Identify which cell holds the provided text, then report its [x, y] central coordinate. 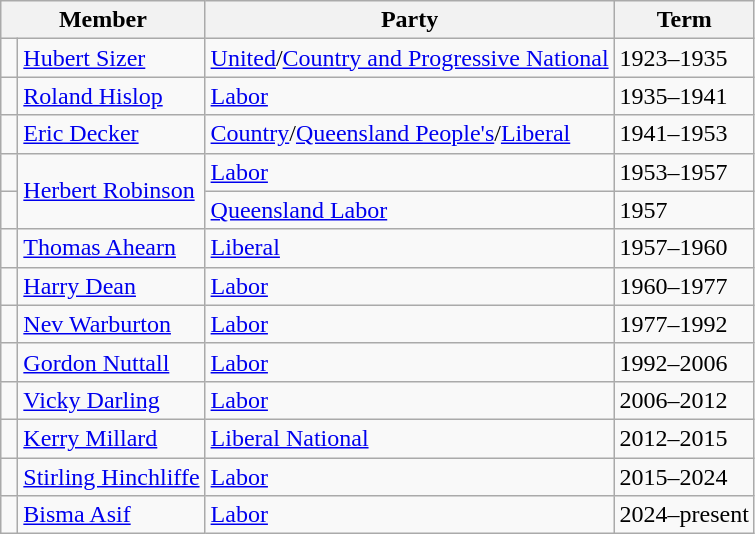
United/Country and Progressive National [410, 58]
Thomas Ahearn [112, 248]
1957–1960 [684, 248]
Liberal [410, 248]
1960–1977 [684, 286]
1935–1941 [684, 96]
Roland Hislop [112, 96]
Vicky Darling [112, 400]
Queensland Labor [410, 210]
2024–present [684, 515]
Bisma Asif [112, 515]
Term [684, 20]
Eric Decker [112, 134]
Harry Dean [112, 286]
1953–1957 [684, 172]
2012–2015 [684, 438]
Stirling Hinchliffe [112, 477]
Kerry Millard [112, 438]
1941–1953 [684, 134]
Country/Queensland People's/Liberal [410, 134]
1977–1992 [684, 324]
Party [410, 20]
Herbert Robinson [112, 191]
2006–2012 [684, 400]
1923–1935 [684, 58]
2015–2024 [684, 477]
Member [103, 20]
Nev Warburton [112, 324]
Gordon Nuttall [112, 362]
1957 [684, 210]
Liberal National [410, 438]
1992–2006 [684, 362]
Hubert Sizer [112, 58]
